Locate the cell with the specified text and output its (X, Y) center coordinate. 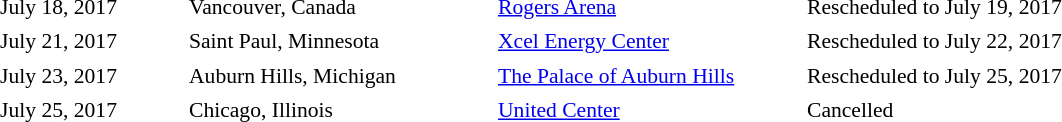
Saint Paul, Minnesota (339, 42)
Xcel Energy Center (648, 42)
The Palace of Auburn Hills (648, 76)
Auburn Hills, Michigan (339, 76)
